Find where the given text appears and provide that cell's center as (X, Y) coordinate. 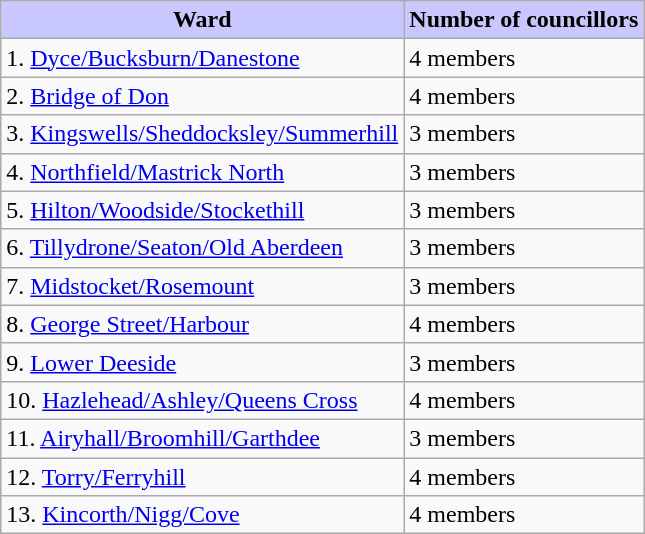
8. George Street/Harbour (202, 324)
2. Bridge of Don (202, 96)
3. Kingswells/Sheddocksley/Summerhill (202, 134)
9. Lower Deeside (202, 362)
1. Dyce/Bucksburn/Danestone (202, 58)
11. Airyhall/Broomhill/Garthdee (202, 438)
Ward (202, 20)
10. Hazlehead/Ashley/Queens Cross (202, 400)
7. Midstocket/Rosemount (202, 286)
Number of councillors (524, 20)
12. Torry/Ferryhill (202, 477)
13. Kincorth/Nigg/Cove (202, 515)
4. Northfield/Mastrick North (202, 172)
6. Tillydrone/Seaton/Old Aberdeen (202, 248)
5. Hilton/Woodside/Stockethill (202, 210)
